Extract the [x, y] coordinate from the center of the cell holding the provided text.  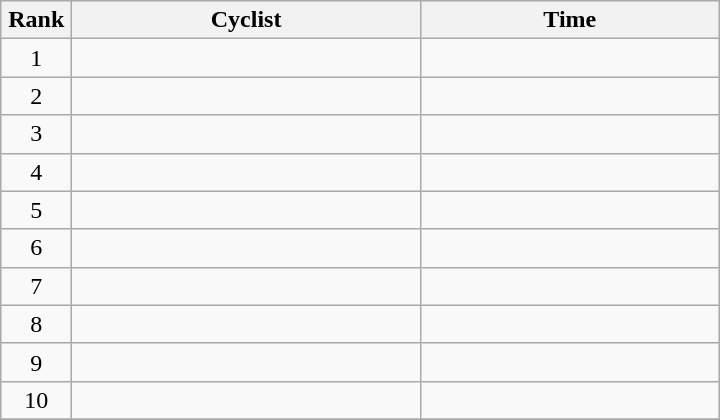
Cyclist [246, 20]
4 [36, 172]
9 [36, 362]
8 [36, 324]
5 [36, 210]
10 [36, 400]
7 [36, 286]
Time [570, 20]
3 [36, 134]
2 [36, 96]
6 [36, 248]
1 [36, 58]
Rank [36, 20]
